Determine the (X, Y) coordinate at the center of the cell enclosing the given text.  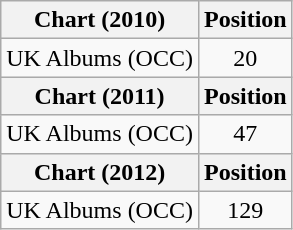
Chart (2012) (100, 172)
47 (245, 134)
129 (245, 210)
Chart (2011) (100, 96)
Chart (2010) (100, 20)
20 (245, 58)
